Pinpoint the cell where the given text exists, returning its [x, y] midpoint coordinate. 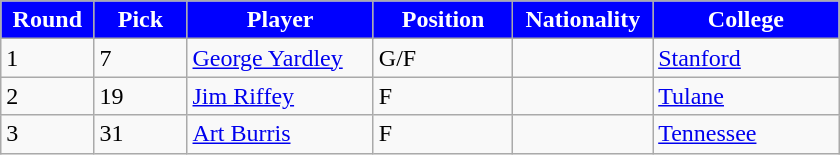
31 [140, 134]
Stanford [746, 58]
2 [48, 96]
19 [140, 96]
Pick [140, 20]
1 [48, 58]
Round [48, 20]
Player [280, 20]
College [746, 20]
Position [443, 20]
Tulane [746, 96]
Tennessee [746, 134]
G/F [443, 58]
7 [140, 58]
Nationality [583, 20]
Art Burris [280, 134]
Jim Riffey [280, 96]
3 [48, 134]
George Yardley [280, 58]
